Search for the cell housing the specified text and yield its (x, y) center coordinate. 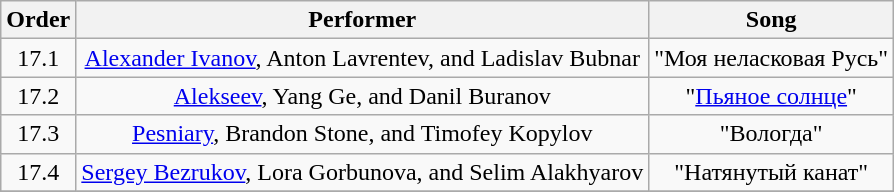
Pesniary, Brandon Stone, and Timofey Kopylov (362, 134)
"Натянутый канат" (772, 172)
"Пьяное солнце" (772, 96)
17.2 (38, 96)
Sergey Bezrukov, Lora Gorbunova, and Selim Alakhyarov (362, 172)
"Моя неласковая Русь" (772, 58)
Alexander Ivanov, Anton Lavrentev, and Ladislav Bubnar (362, 58)
Performer (362, 20)
Order (38, 20)
"Вологда" (772, 134)
Alekseev, Yang Ge, and Danil Buranov (362, 96)
17.4 (38, 172)
17.1 (38, 58)
17.3 (38, 134)
Song (772, 20)
